Return [X, Y] of the center of cell containing provided text 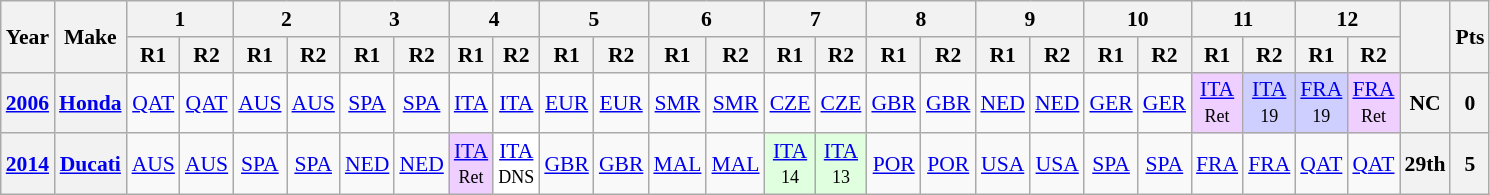
1 [180, 19]
Pts [1470, 36]
2006 [28, 102]
2014 [28, 164]
4 [494, 19]
6 [706, 19]
ITA13 [840, 164]
ITADNS [516, 164]
0 [1470, 102]
7 [816, 19]
2 [286, 19]
Ducati [90, 164]
FRARet [1373, 102]
NC [1426, 102]
3 [394, 19]
12 [1347, 19]
8 [920, 19]
FRA19 [1321, 102]
11 [1243, 19]
29th [1426, 164]
ITA19 [1269, 102]
10 [1138, 19]
Honda [90, 102]
9 [1030, 19]
ITA14 [790, 164]
Make [90, 36]
Year [28, 36]
